Output the [X, Y] coordinate of the center of the cell containing the given text.  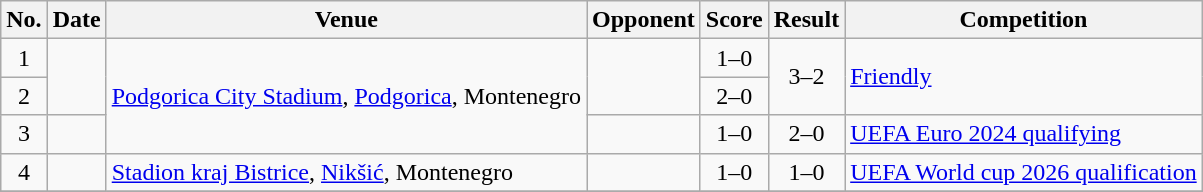
3–2 [806, 77]
UEFA Euro 2024 qualifying [1024, 134]
Podgorica City Stadium, Podgorica, Montenegro [346, 96]
No. [24, 20]
3 [24, 134]
1 [24, 58]
Result [806, 20]
Venue [346, 20]
UEFA World cup 2026 qualification [1024, 172]
Stadion kraj Bistrice, Nikšić, Montenegro [346, 172]
4 [24, 172]
Competition [1024, 20]
Score [734, 20]
2 [24, 96]
Friendly [1024, 77]
Date [76, 20]
Opponent [644, 20]
